From the cell containing the given text, extract its center point as (x, y) coordinate. 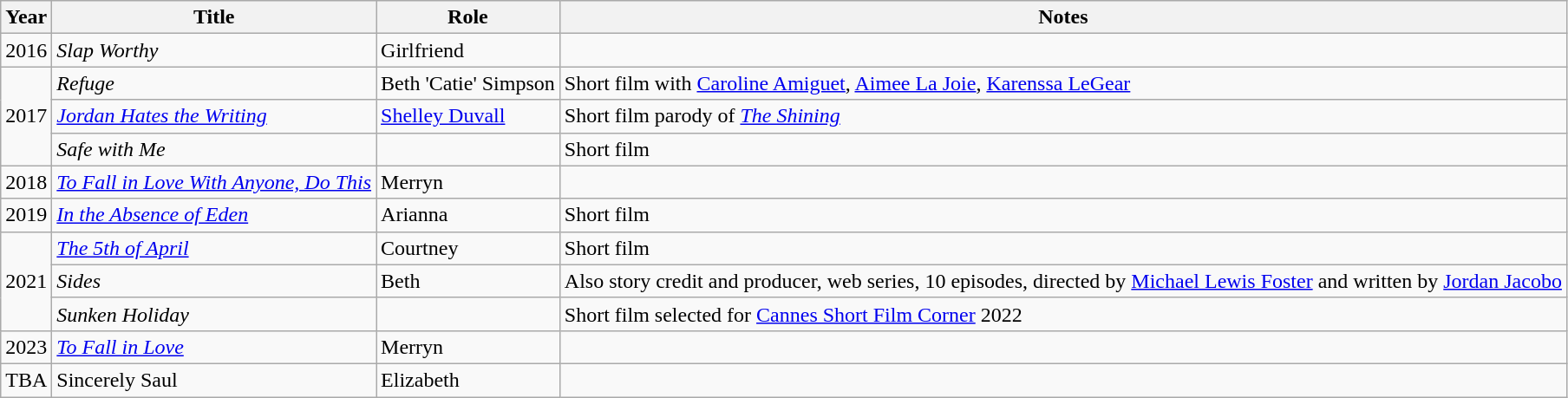
2018 (26, 182)
Title (214, 17)
Notes (1063, 17)
Sunken Holiday (214, 314)
Arianna (468, 215)
Year (26, 17)
Short film with Caroline Amiguet, Aimee La Joie, Karenssa LeGear (1063, 83)
2019 (26, 215)
To Fall in Love With Anyone, Do This (214, 182)
To Fall in Love (214, 347)
Elizabeth (468, 380)
Short film parody of The Shining (1063, 116)
Courtney (468, 248)
Role (468, 17)
2021 (26, 281)
Shelley Duvall (468, 116)
2017 (26, 116)
Jordan Hates the Writing (214, 116)
The 5th of April (214, 248)
Refuge (214, 83)
In the Absence of Eden (214, 215)
2016 (26, 50)
Beth (468, 281)
TBA (26, 380)
Also story credit and producer, web series, 10 episodes, directed by Michael Lewis Foster and written by Jordan Jacobo (1063, 281)
Short film selected for Cannes Short Film Corner 2022 (1063, 314)
Beth 'Catie' Simpson (468, 83)
Girlfriend (468, 50)
Sides (214, 281)
Slap Worthy (214, 50)
Sincerely Saul (214, 380)
2023 (26, 347)
Safe with Me (214, 149)
